Search for the cell housing the specified text and yield its [x, y] center coordinate. 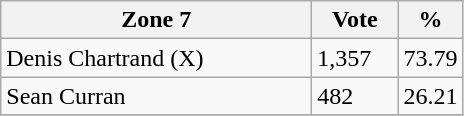
% [430, 20]
482 [355, 96]
Denis Chartrand (X) [156, 58]
26.21 [430, 96]
73.79 [430, 58]
1,357 [355, 58]
Vote [355, 20]
Zone 7 [156, 20]
Sean Curran [156, 96]
